Search for the cell housing the specified text and yield its [x, y] center coordinate. 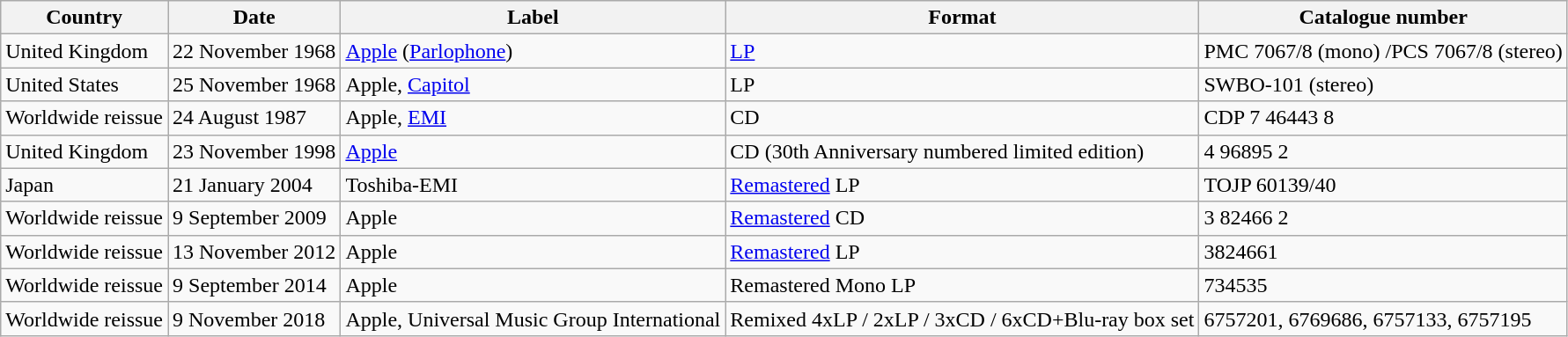
Japan [85, 185]
Apple, Capitol [534, 84]
Catalogue number [1383, 18]
Remastered CD [962, 218]
Apple, Universal Music Group International [534, 319]
3 82466 2 [1383, 218]
22 November 1968 [254, 51]
6757201, 6769686, 6757133, 6757195 [1383, 319]
Country [85, 18]
13 November 2012 [254, 252]
23 November 1998 [254, 151]
Label [534, 18]
Remixed 4xLP / 2xLP / 3xCD / 6xCD+Blu-ray box set [962, 319]
3824661 [1383, 252]
SWBO-101 (stereo) [1383, 84]
9 November 2018 [254, 319]
United States [85, 84]
Apple, EMI [534, 118]
Apple (Parlophone) [534, 51]
9 September 2014 [254, 285]
CD (30th Anniversary numbered limited edition) [962, 151]
734535 [1383, 285]
CD [962, 118]
Toshiba-EMI [534, 185]
Format [962, 18]
21 January 2004 [254, 185]
24 August 1987 [254, 118]
4 96895 2 [1383, 151]
Remastered Mono LP [962, 285]
9 September 2009 [254, 218]
CDP 7 46443 8 [1383, 118]
Date [254, 18]
25 November 1968 [254, 84]
PMC 7067/8 (mono) /PCS 7067/8 (stereo) [1383, 51]
TOJP 60139/40 [1383, 185]
